Find where the given text appears and provide that cell's center as (x, y) coordinate. 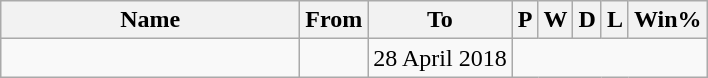
From (334, 20)
L (614, 20)
D (587, 20)
To (440, 20)
W (556, 20)
Win% (668, 20)
P (525, 20)
Name (150, 20)
28 April 2018 (440, 58)
